Find where the given text appears and provide that cell's center as [X, Y] coordinate. 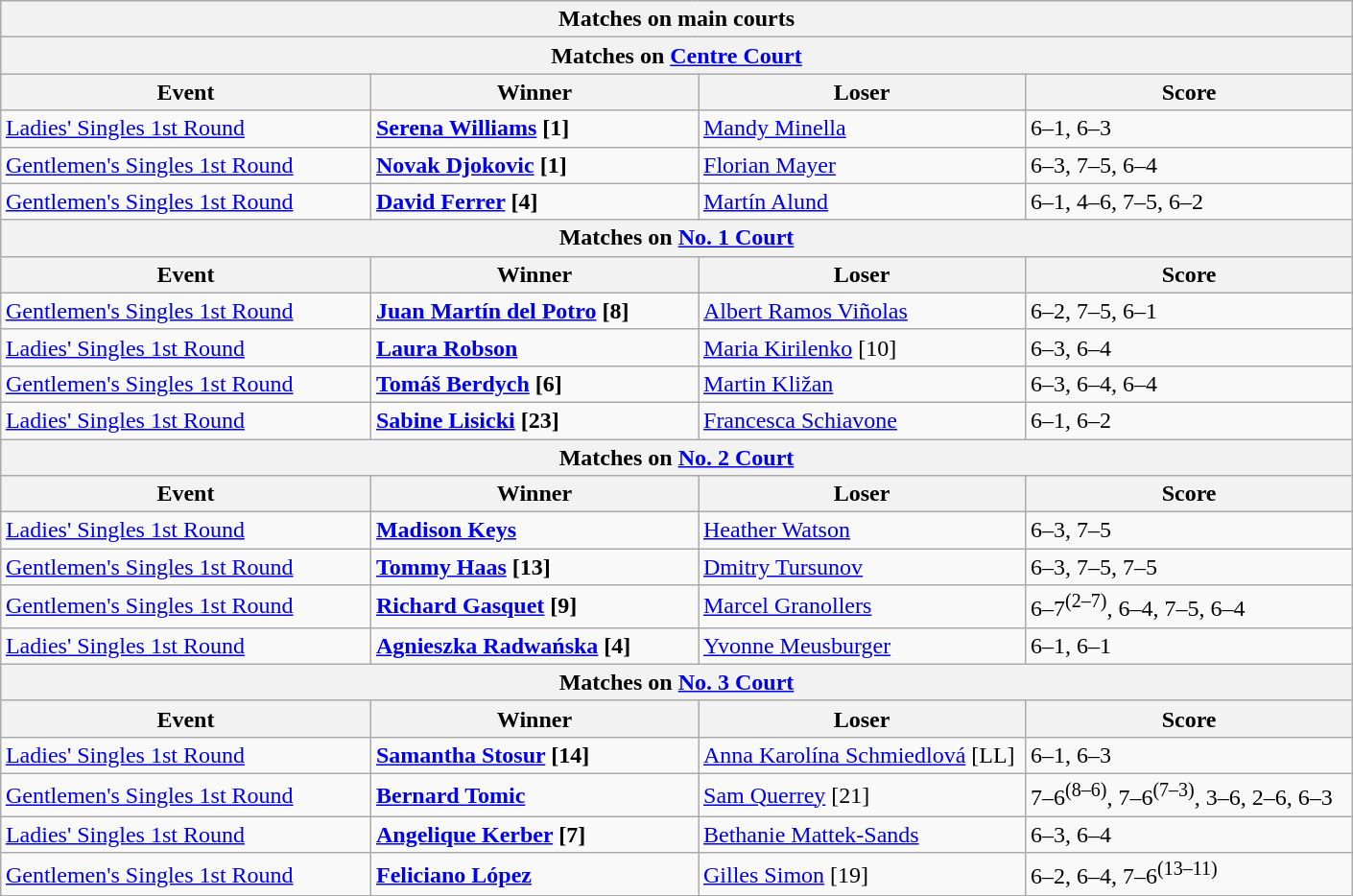
Martin Kližan [862, 384]
Gilles Simon [19] [862, 875]
6–3, 7–5 [1190, 531]
6–7(2–7), 6–4, 7–5, 6–4 [1190, 606]
Sam Querrey [21] [862, 796]
Matches on No. 1 Court [676, 238]
Sabine Lisicki [23] [534, 420]
Serena Williams [1] [534, 129]
Anna Karolína Schmiedlová [LL] [862, 755]
Juan Martín del Potro [8] [534, 311]
Maria Kirilenko [10] [862, 347]
Matches on main courts [676, 19]
6–3, 6–4, 6–4 [1190, 384]
Florian Mayer [862, 165]
Martín Alund [862, 201]
David Ferrer [4] [534, 201]
Dmitry Tursunov [862, 567]
6–3, 7–5, 6–4 [1190, 165]
Bethanie Mattek-Sands [862, 835]
Bernard Tomic [534, 796]
Feliciano López [534, 875]
Angelique Kerber [7] [534, 835]
Matches on Centre Court [676, 56]
Matches on No. 2 Court [676, 458]
Heather Watson [862, 531]
6–3, 7–5, 7–5 [1190, 567]
Francesca Schiavone [862, 420]
Marcel Granollers [862, 606]
Mandy Minella [862, 129]
Madison Keys [534, 531]
Matches on No. 3 Court [676, 682]
Yvonne Meusburger [862, 646]
Agnieszka Radwańska [4] [534, 646]
7–6(8–6), 7–6(7–3), 3–6, 2–6, 6–3 [1190, 796]
6–1, 6–1 [1190, 646]
Laura Robson [534, 347]
Samantha Stosur [14] [534, 755]
Tomáš Berdych [6] [534, 384]
6–1, 6–2 [1190, 420]
Richard Gasquet [9] [534, 606]
6–1, 4–6, 7–5, 6–2 [1190, 201]
Albert Ramos Viñolas [862, 311]
6–2, 7–5, 6–1 [1190, 311]
Novak Djokovic [1] [534, 165]
6–2, 6–4, 7–6(13–11) [1190, 875]
Tommy Haas [13] [534, 567]
